For the text-containing cell, return its midpoint in (x, y) coordinate format. 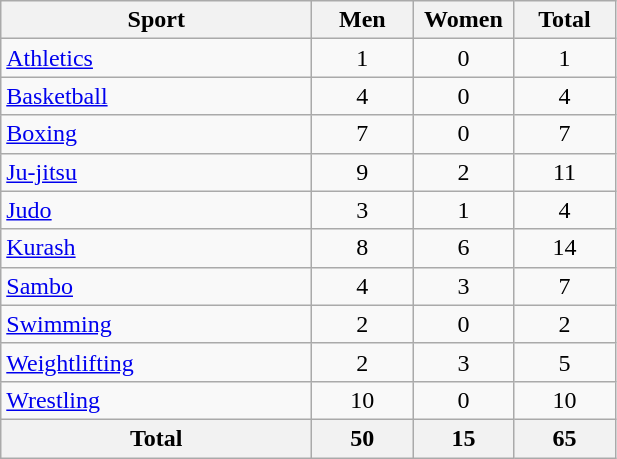
Weightlifting (156, 362)
5 (564, 362)
15 (464, 438)
Judo (156, 210)
9 (362, 172)
Kurash (156, 248)
6 (464, 248)
14 (564, 248)
Swimming (156, 324)
Ju-jitsu (156, 172)
Boxing (156, 134)
Men (362, 20)
Sambo (156, 286)
65 (564, 438)
Sport (156, 20)
Athletics (156, 58)
Women (464, 20)
11 (564, 172)
Wrestling (156, 400)
50 (362, 438)
8 (362, 248)
Basketball (156, 96)
